Provide the [X, Y] coordinate of the cell's center where the given text is located.  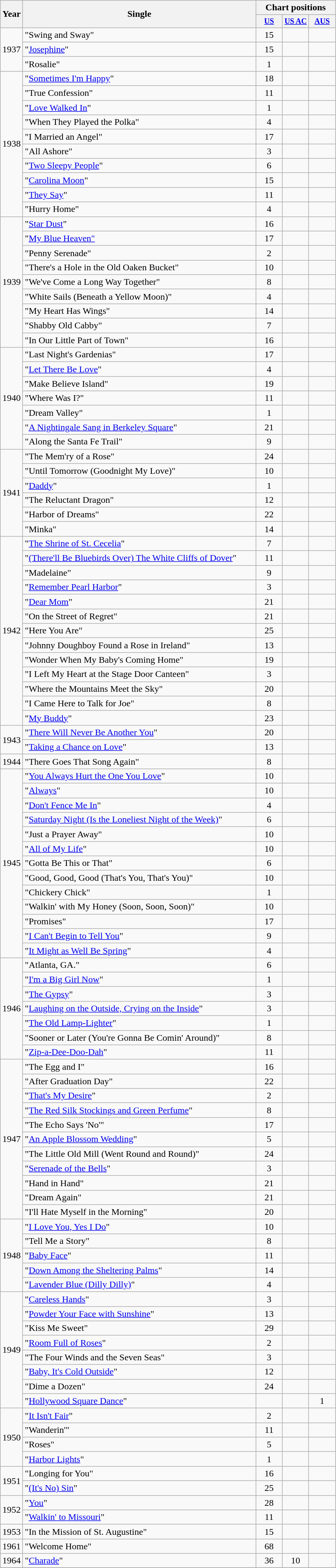
1943 [11, 740]
"Baby, It's Cold Outside" [140, 1372]
"Wonder When My Baby's Coming Home" [140, 660]
"Hollywood Square Dance" [140, 1401]
"Serenade of the Bells" [140, 1168]
"It Isn't Fair" [140, 1415]
Single [140, 14]
"Charade" [140, 1561]
1942 [11, 631]
"The Reluctant Dragon" [140, 500]
"Dear Mom" [140, 602]
1937 [11, 49]
Year [11, 14]
23 [269, 718]
"Chickery Chick" [140, 892]
"Madelaine" [140, 573]
1964 [11, 1561]
"Baby Face" [140, 1256]
"It Might as Well Be Spring" [140, 950]
"The Mem'ry of a Rose" [140, 456]
"Minka" [140, 529]
"Always" [140, 791]
"Careless Hands" [140, 1299]
"Josephine" [140, 49]
"Last Night's Gardenias" [140, 355]
"The Egg and I" [140, 1067]
"The Echo Says 'No'" [140, 1125]
"Tell Me a Story" [140, 1241]
1961 [11, 1546]
"On the Street of Regret" [140, 616]
"Longing for You" [140, 1473]
"That's My Desire" [140, 1096]
"Star Dust" [140, 224]
"Sooner or Later (You're Gonna Be Comin' Around)" [140, 1038]
"A Nightingale Sang in Berkeley Square" [140, 427]
"Dime a Dozen" [140, 1386]
"Here You Are" [140, 631]
"Laughing on the Outside, Crying on the Inside" [140, 1008]
"I Can't Begin to Tell You" [140, 936]
"Sometimes I'm Happy" [140, 78]
18 [269, 78]
28 [269, 1503]
"Walkin' to Missouri" [140, 1517]
"Along the Santa Fe Trail" [140, 442]
"Promises" [140, 921]
"The Red Silk Stockings and Green Perfume" [140, 1110]
"There Will Never Be Another You" [140, 732]
68 [269, 1546]
1947 [11, 1139]
"There's a Hole in the Old Oaken Bucket" [140, 267]
"True Confession" [140, 93]
"Love Walked In" [140, 108]
1950 [11, 1437]
"An Apple Blossom Wedding" [140, 1139]
US [269, 21]
"I Love You, Yes I Do" [140, 1226]
"You" [140, 1503]
"Until Tomorrow (Goodnight My Love)" [140, 471]
1949 [11, 1350]
"When They Played the Polka" [140, 122]
"Gotta Be This or That" [140, 863]
"I Married an Angel" [140, 137]
"Harbor of Dreams" [140, 514]
1948 [11, 1255]
1938 [11, 144]
1941 [11, 493]
"Taking a Chance on Love" [140, 747]
"Daddy" [140, 485]
"In the Mission of St. Augustine" [140, 1532]
"Shabby Old Cabby" [140, 326]
"After Graduation Day" [140, 1081]
"I Left My Heart at the Stage Door Canteen" [140, 674]
1952 [11, 1510]
"There Goes That Song Again" [140, 761]
"Where Was I?" [140, 398]
1940 [11, 398]
"Just a Prayer Away" [140, 834]
"We've Come a Long Way Together" [140, 282]
"Roses" [140, 1444]
29 [269, 1328]
"White Sails (Beneath a Yellow Moon)" [140, 296]
"Johnny Doughboy Found a Rose in Ireland" [140, 645]
"In Our Little Part of Town" [140, 340]
"Wanderin'" [140, 1430]
"The Four Winds and the Seven Seas" [140, 1357]
"My Heart Has Wings" [140, 311]
"Don't Fence Me In" [140, 805]
1945 [11, 863]
AUS [322, 21]
"Rosalie" [140, 64]
"All Ashore" [140, 151]
"Down Among the Sheltering Palms" [140, 1270]
"Let There Be Love" [140, 369]
36 [269, 1561]
"Where the Mountains Meet the Sky" [140, 689]
"Dream Valley" [140, 413]
"The Old Lamp-Lighter" [140, 1023]
"They Say" [140, 195]
"I'm a Big Girl Now" [140, 979]
"Hurry Home" [140, 209]
"You Always Hurt the One You Love" [140, 776]
1951 [11, 1481]
"The Little Old Mill (Went Round and Round)" [140, 1154]
"Swing and Sway" [140, 35]
"I'll Hate Myself in the Morning" [140, 1212]
"Welcome Home" [140, 1546]
"Atlanta, GA." [140, 965]
1944 [11, 761]
"All of My Life" [140, 849]
"Dream Again" [140, 1197]
1946 [11, 1008]
"(It's No) Sin" [140, 1488]
"Kiss Me Sweet" [140, 1328]
"Room Full of Roses" [140, 1343]
"My Buddy" [140, 718]
Chart positions [296, 8]
"Good, Good, Good (That's You, That's You)" [140, 878]
1953 [11, 1532]
"Zip-a-Dee-Doo-Dah" [140, 1052]
"Penny Serenade" [140, 253]
"The Gypsy" [140, 994]
"I Came Here to Talk for Joe" [140, 703]
"The Shrine of St. Cecelia" [140, 543]
"Carolina Moon" [140, 180]
"Powder Your Face with Sunshine" [140, 1314]
"Walkin' with My Honey (Soon, Soon, Soon)" [140, 907]
"My Blue Heaven" [140, 238]
"Hand in Hand" [140, 1183]
US AC [295, 21]
"Remember Pearl Harbor" [140, 587]
"Two Sleepy People" [140, 166]
"Harbor Lights" [140, 1459]
1939 [11, 282]
"Saturday Night (Is the Loneliest Night of the Week)" [140, 820]
"Lavender Blue (Dilly Dilly)" [140, 1285]
"(There'll Be Bluebirds Over) The White Cliffs of Dover" [140, 558]
"Make Believe Island" [140, 384]
